Return [x, y] of the center of cell containing provided text 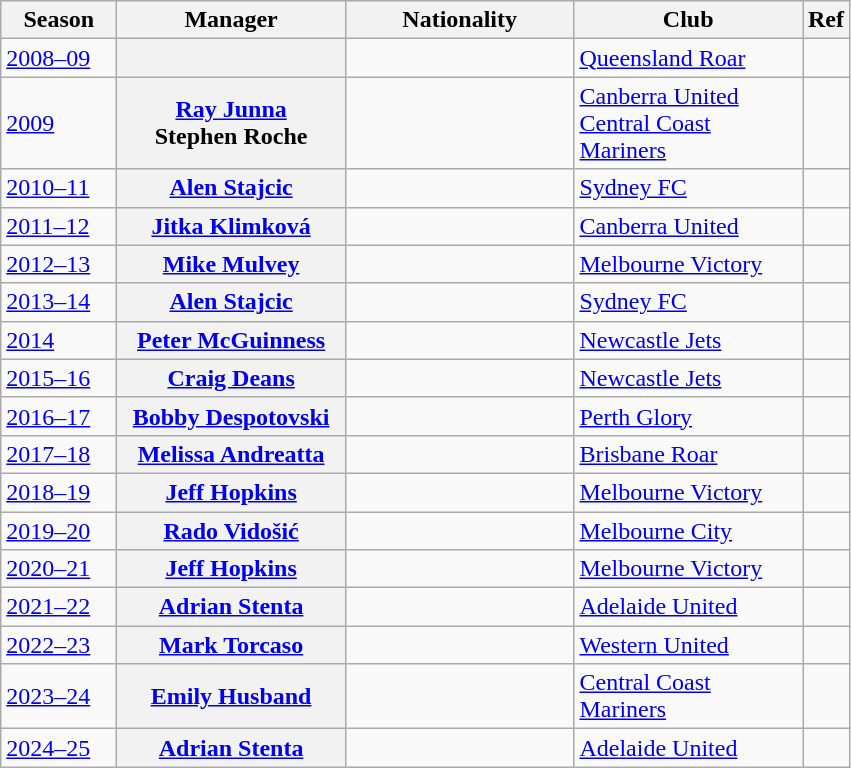
2019–20 [59, 531]
2024–25 [59, 748]
Queensland Roar [688, 58]
Canberra United Central Coast Mariners [688, 123]
Brisbane Roar [688, 454]
Bobby Despotovski [232, 416]
Melissa Andreatta [232, 454]
Emily Husband [232, 696]
Melbourne City [688, 531]
Club [688, 20]
Manager [232, 20]
Peter McGuinness [232, 340]
Mike Mulvey [232, 264]
Nationality [460, 20]
2021–22 [59, 607]
2017–18 [59, 454]
2013–14 [59, 302]
Jitka Klimková [232, 226]
2014 [59, 340]
Central Coast Mariners [688, 696]
Rado Vidošić [232, 531]
2009 [59, 123]
2015–16 [59, 378]
Mark Torcaso [232, 645]
2011–12 [59, 226]
Western United [688, 645]
Canberra United [688, 226]
2020–21 [59, 569]
2018–19 [59, 492]
2010–11 [59, 188]
Ray Junna Stephen Roche [232, 123]
2023–24 [59, 696]
Season [59, 20]
2012–13 [59, 264]
Perth Glory [688, 416]
2022–23 [59, 645]
Craig Deans [232, 378]
2008–09 [59, 58]
2016–17 [59, 416]
Ref [826, 20]
